Identify which cell holds the provided text, then report its (X, Y) central coordinate. 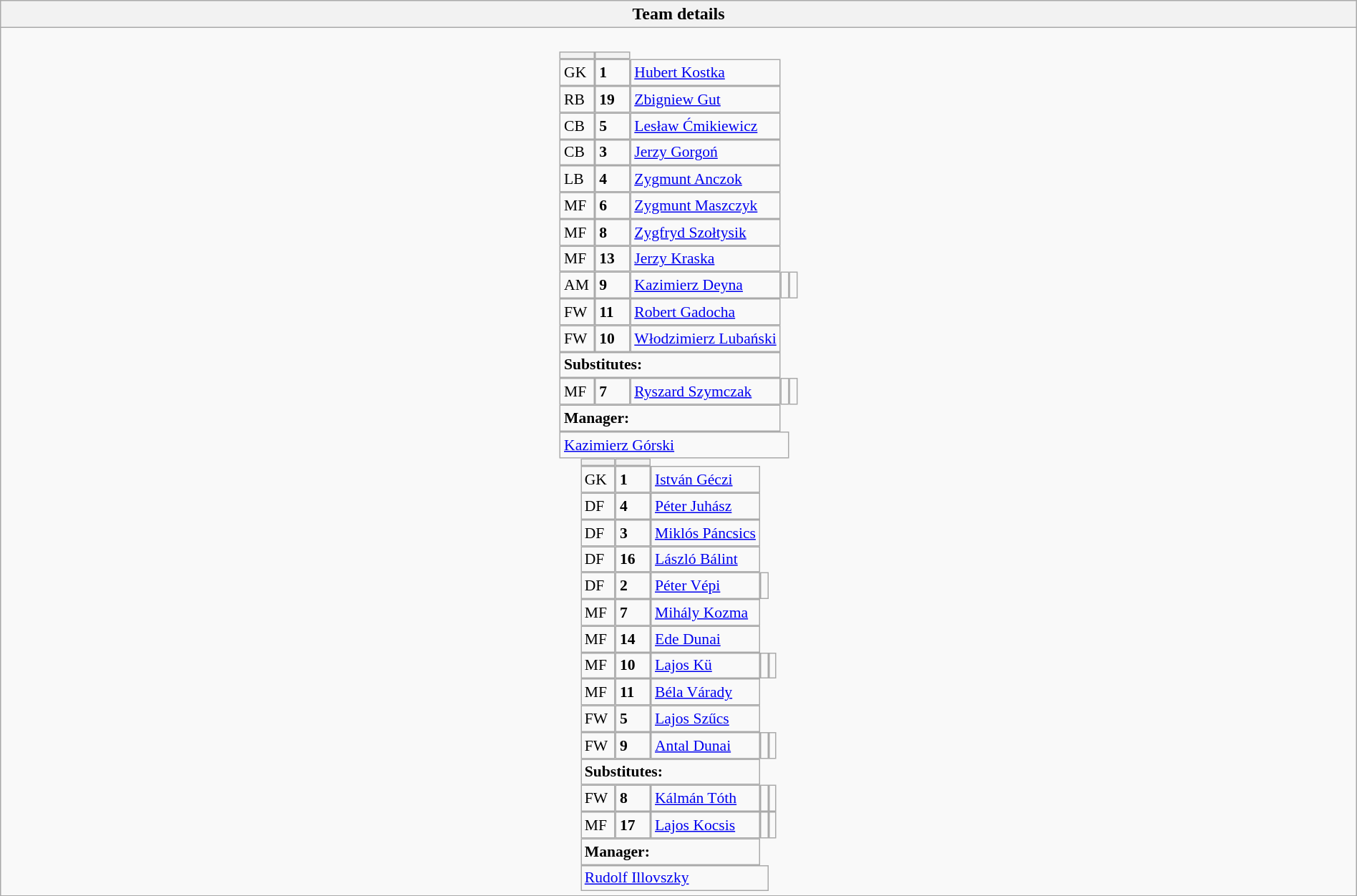
Jerzy Kraska (705, 259)
Kazimierz Górski (674, 445)
19 (613, 99)
Jerzy Gorgoń (705, 152)
Béla Várady (706, 691)
Zygmunt Maszczyk (705, 206)
István Géczi (706, 479)
14 (633, 638)
Włodzimierz Lubański (705, 338)
16 (633, 560)
Lajos Szűcs (706, 719)
Lajos Kü (706, 666)
Mihály Kozma (706, 613)
Kálmán Tóth (706, 799)
Lajos Kocsis (706, 824)
Antal Dunai (706, 746)
Team details (678, 14)
Ryszard Szymczak (705, 391)
Robert Gadocha (705, 312)
17 (633, 824)
Rudolf Illovszky (674, 877)
Kazimierz Deyna (705, 285)
Miklós Páncsics (706, 532)
13 (613, 259)
6 (613, 206)
Lesław Ćmikiewicz (705, 126)
Ede Dunai (706, 638)
RB (577, 99)
László Bálint (706, 560)
AM (577, 285)
Hubert Kostka (705, 73)
Péter Vépi (706, 585)
LB (577, 179)
Péter Juhász (706, 507)
Zygmunt Anczok (705, 179)
2 (633, 585)
Zbigniew Gut (705, 99)
Zygfryd Szołtysik (705, 232)
